Identify which cell holds the provided text, then report its [X, Y] central coordinate. 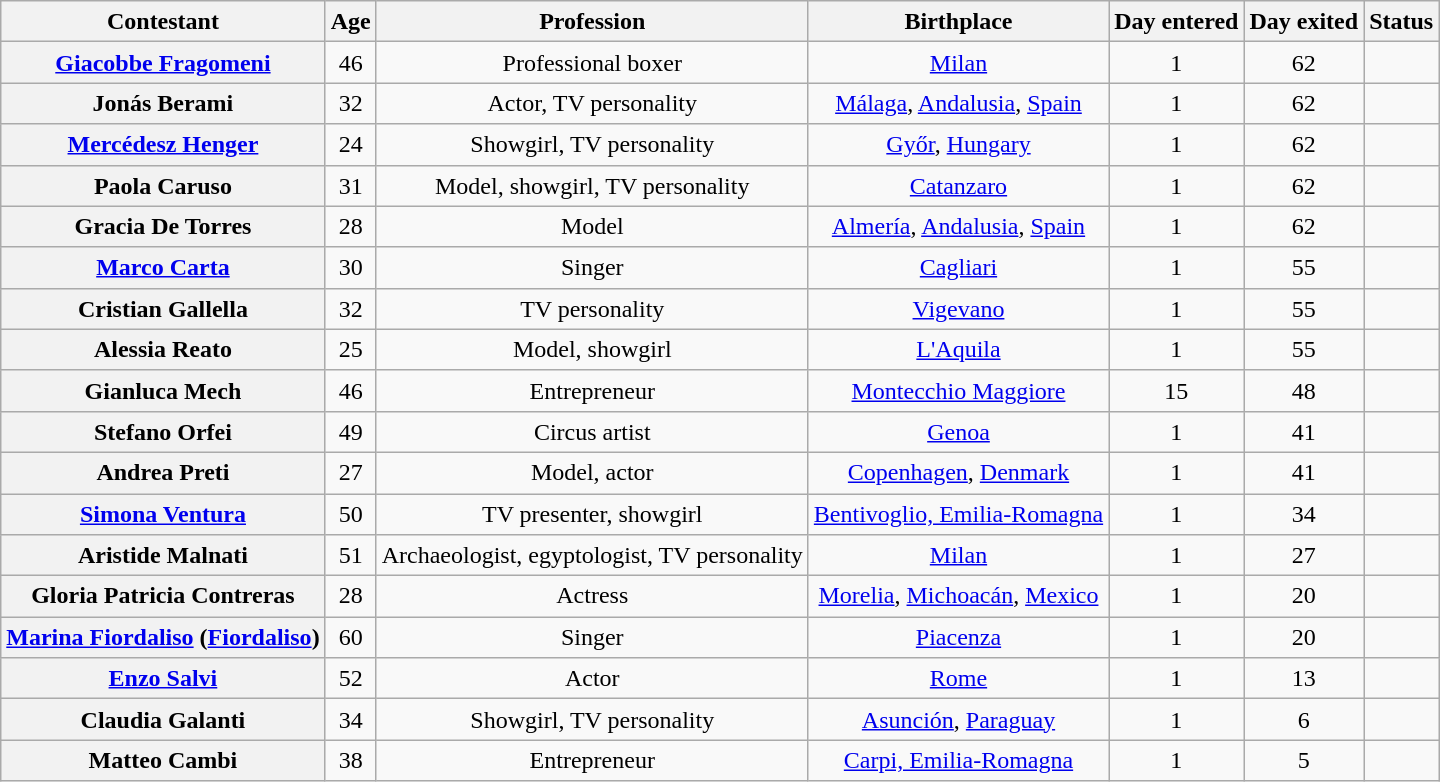
38 [350, 760]
Simona Ventura [163, 514]
Archaeologist, egyptologist, TV personality [592, 556]
Paola Caruso [163, 186]
15 [1176, 390]
Gianluca Mech [163, 390]
Cristian Gallella [163, 308]
Rome [958, 678]
25 [350, 350]
Actor, TV personality [592, 104]
Alessia Reato [163, 350]
Professional boxer [592, 62]
Model, actor [592, 472]
31 [350, 186]
Age [350, 22]
Marco Carta [163, 268]
5 [1304, 760]
Asunción, Paraguay [958, 720]
Málaga, Andalusia, Spain [958, 104]
50 [350, 514]
Almería, Andalusia, Spain [958, 226]
Genoa [958, 432]
30 [350, 268]
51 [350, 556]
52 [350, 678]
TV presenter, showgirl [592, 514]
Mercédesz Henger [163, 144]
Giacobbe Fragomeni [163, 62]
Enzo Salvi [163, 678]
Copenhagen, Denmark [958, 472]
Montecchio Maggiore [958, 390]
24 [350, 144]
L'Aquila [958, 350]
Cagliari [958, 268]
Status [1402, 22]
13 [1304, 678]
Model, showgirl [592, 350]
Model [592, 226]
Profession [592, 22]
Vigevano [958, 308]
Morelia, Michoacán, Mexico [958, 596]
Day exited [1304, 22]
Piacenza [958, 638]
Contestant [163, 22]
Catanzaro [958, 186]
Jonás Berami [163, 104]
49 [350, 432]
Matteo Cambi [163, 760]
Gloria Patricia Contreras [163, 596]
Birthplace [958, 22]
Marina Fiordaliso (Fiordaliso) [163, 638]
Gracia De Torres [163, 226]
Actor [592, 678]
Andrea Preti [163, 472]
Actress [592, 596]
Bentivoglio, Emilia-Romagna [958, 514]
Model, showgirl, TV personality [592, 186]
Carpi, Emilia-Romagna [958, 760]
60 [350, 638]
48 [1304, 390]
Claudia Galanti [163, 720]
Circus artist [592, 432]
6 [1304, 720]
Day entered [1176, 22]
Stefano Orfei [163, 432]
TV personality [592, 308]
Győr, Hungary [958, 144]
Aristide Malnati [163, 556]
